Output the (X, Y) coordinate of the center of the cell containing the given text.  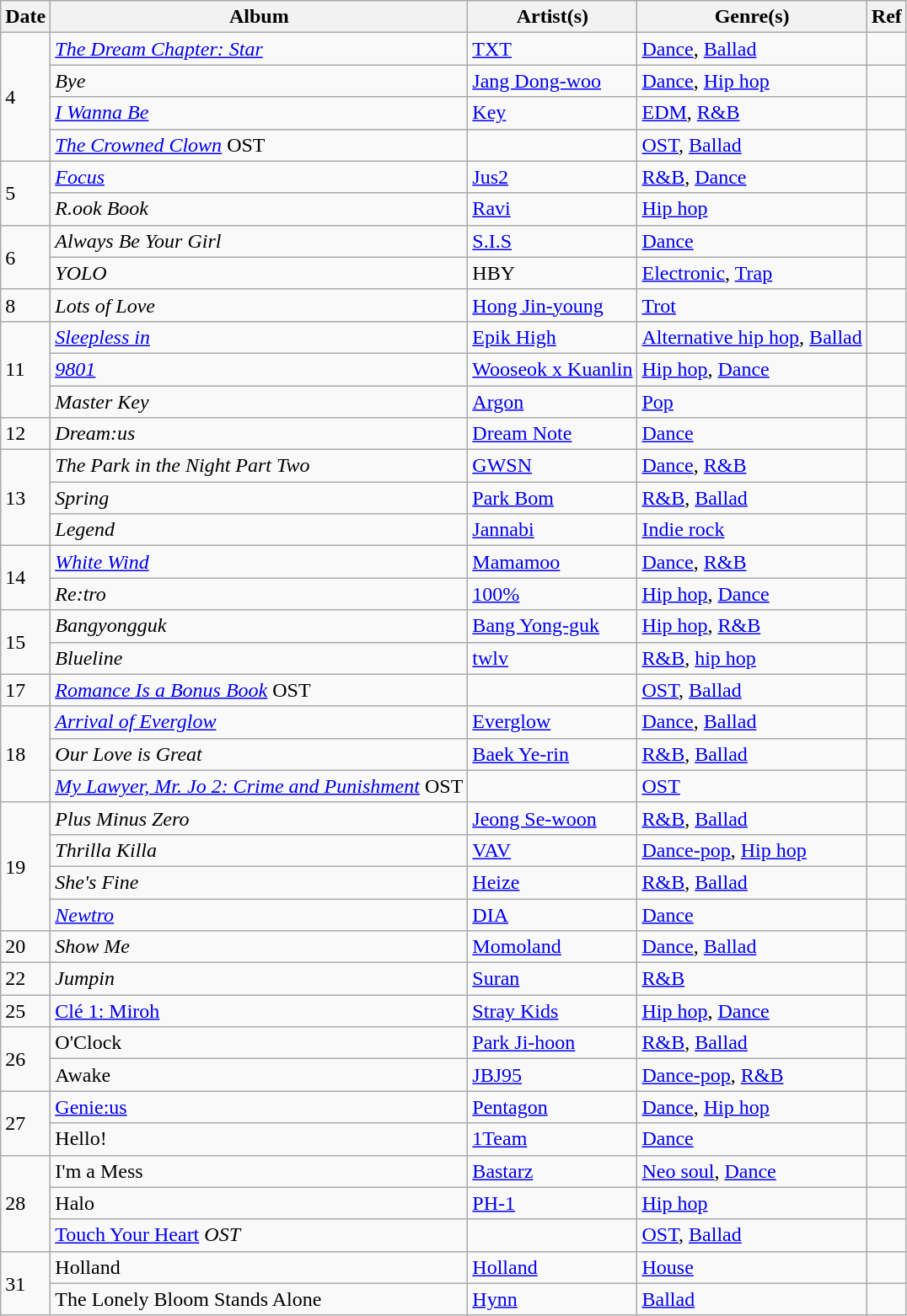
Heize (553, 882)
Key (553, 113)
Genre(s) (752, 17)
The Park in the Night Part Two (260, 466)
Wooseok x Kuanlin (553, 369)
Park Bom (553, 498)
Suran (553, 979)
Indie rock (752, 530)
Momoland (553, 947)
Stray Kids (553, 1011)
Bastarz (553, 1171)
6 (25, 257)
22 (25, 979)
Date (25, 17)
Pop (752, 402)
Bangyongguk (260, 626)
Jang Dong-woo (553, 81)
S.I.S (553, 241)
Romance Is a Bonus Book OST (260, 690)
DIA (553, 914)
O'Clock (260, 1043)
R&B, hip hop (752, 658)
Master Key (260, 402)
Touch Your Heart OST (260, 1235)
28 (25, 1203)
Jeong Se-woon (553, 818)
Genie:us (260, 1107)
27 (25, 1123)
Always Be Your Girl (260, 241)
17 (25, 690)
13 (25, 498)
4 (25, 97)
R&B, Dance (752, 177)
She's Fine (260, 882)
Ravi (553, 209)
Arrival of Everglow (260, 722)
Argon (553, 402)
GWSN (553, 466)
Blueline (260, 658)
Park Ji-hoon (553, 1043)
The Lonely Bloom Stands Alone (260, 1299)
YOLO (260, 273)
Bang Yong-guk (553, 626)
Artist(s) (553, 17)
26 (25, 1059)
HBY (553, 273)
Dream:us (260, 434)
Focus (260, 177)
18 (25, 754)
8 (25, 305)
Ballad (752, 1299)
Hip hop, R&B (752, 626)
Re:tro (260, 594)
My Lawyer, Mr. Jo 2: Crime and Punishment OST (260, 786)
R.ook Book (260, 209)
Our Love is Great (260, 754)
The Dream Chapter: Star (260, 49)
Awake (260, 1075)
Hong Jin-young (553, 305)
Trot (752, 305)
White Wind (260, 562)
Newtro (260, 914)
Lots of Love (260, 305)
20 (25, 947)
Ref (887, 17)
EDM, R&B (752, 113)
Neo soul, Dance (752, 1171)
Jus2 (553, 177)
Sleepless in (260, 337)
Dance-pop, Hip hop (752, 850)
Hello! (260, 1139)
31 (25, 1283)
14 (25, 578)
Spring (260, 498)
The Crowned Clown OST (260, 145)
Album (260, 17)
Baek Ye-rin (553, 754)
I'm a Mess (260, 1171)
twlv (553, 658)
I Wanna Be (260, 113)
Bye (260, 81)
Halo (260, 1203)
1Team (553, 1139)
25 (25, 1011)
15 (25, 642)
5 (25, 193)
House (752, 1267)
Epik High (553, 337)
Plus Minus Zero (260, 818)
11 (25, 369)
Alternative hip hop, Ballad (752, 337)
JBJ95 (553, 1075)
9801 (260, 369)
Jannabi (553, 530)
Pentagon (553, 1107)
12 (25, 434)
R&B (752, 979)
Hynn (553, 1299)
VAV (553, 850)
Electronic, Trap (752, 273)
Thrilla Killa (260, 850)
Dance-pop, R&B (752, 1075)
100% (553, 594)
Mamamoo (553, 562)
Jumpin (260, 979)
Dream Note (553, 434)
Show Me (260, 947)
Everglow (553, 722)
Legend (260, 530)
OST (752, 786)
Clé 1: Miroh (260, 1011)
TXT (553, 49)
19 (25, 866)
PH-1 (553, 1203)
